Provide the (x, y) coordinate of the cell's center where the given text is located.  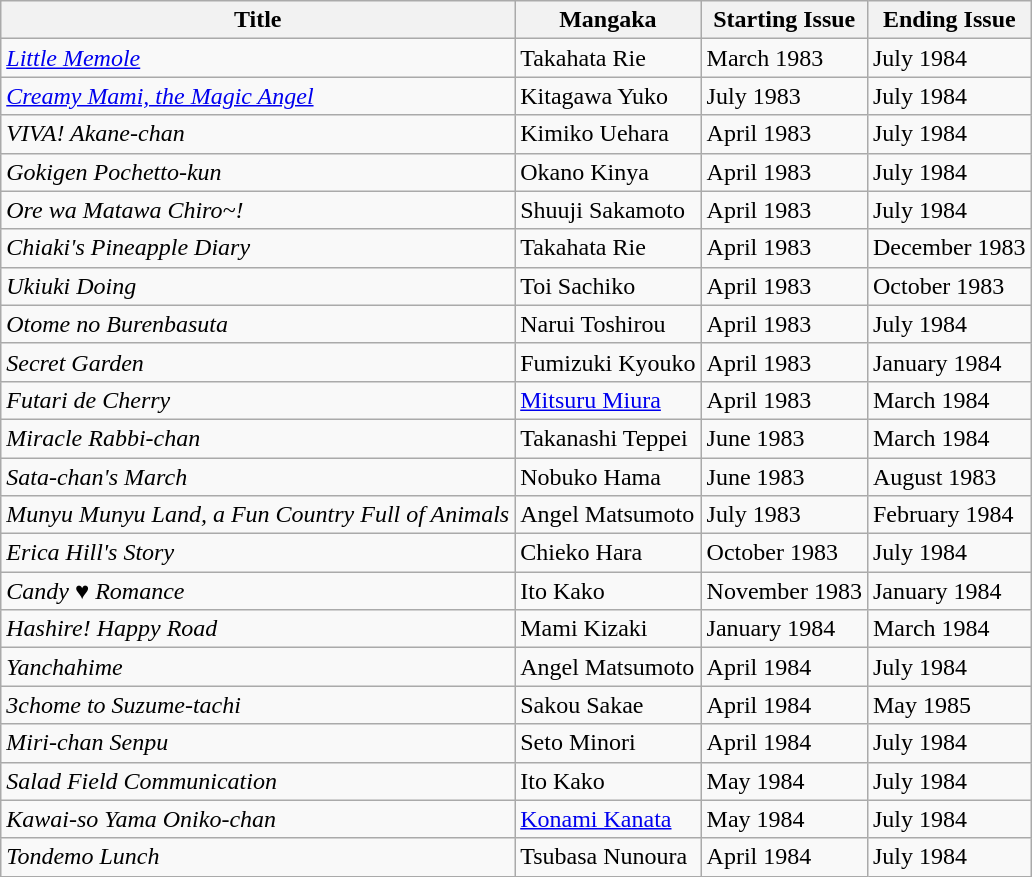
Chiaki's Pineapple Diary (258, 248)
Yanchahime (258, 667)
Kitagawa Yuko (608, 96)
Miracle Rabbi-chan (258, 438)
Miri-chan Senpu (258, 743)
3chome to Suzume-tachi (258, 705)
Chieko Hara (608, 553)
Futari de Cherry (258, 400)
Ending Issue (949, 20)
Ore wa Matawa Chiro~! (258, 210)
December 1983 (949, 248)
November 1983 (784, 591)
Fumizuki Kyouko (608, 362)
VIVA! Akane-chan (258, 134)
Kawai-so Yama Oniko-chan (258, 819)
Seto Minori (608, 743)
February 1984 (949, 515)
Okano Kinya (608, 172)
Ukiuki Doing (258, 286)
Mangaka (608, 20)
Tsubasa Nunoura (608, 857)
Nobuko Hama (608, 477)
Kimiko Uehara (608, 134)
Narui Toshirou (608, 324)
Otome no Burenbasuta (258, 324)
Creamy Mami, the Magic Angel (258, 96)
Takanashi Teppei (608, 438)
Mitsuru Miura (608, 400)
March 1983 (784, 58)
August 1983 (949, 477)
May 1985 (949, 705)
Salad Field Communication (258, 781)
Secret Garden (258, 362)
Sata-chan's March (258, 477)
Sakou Sakae (608, 705)
Tondemo Lunch (258, 857)
Shuuji Sakamoto (608, 210)
Gokigen Pochetto-kun (258, 172)
Little Memole (258, 58)
Konami Kanata (608, 819)
Title (258, 20)
Erica Hill's Story (258, 553)
Starting Issue (784, 20)
Munyu Munyu Land, a Fun Country Full of Animals (258, 515)
Candy ♥ Romance (258, 591)
Hashire! Happy Road (258, 629)
Toi Sachiko (608, 286)
Mami Kizaki (608, 629)
